Scan for the cell matching the given text and deliver its [X, Y] coordinate at center. 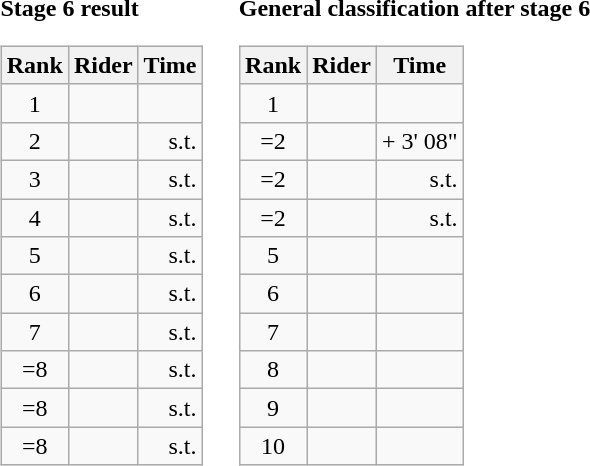
2 [34, 141]
3 [34, 179]
8 [274, 370]
+ 3' 08" [420, 141]
10 [274, 446]
9 [274, 408]
4 [34, 217]
